Locate the cell with the specified text and output its [x, y] center coordinate. 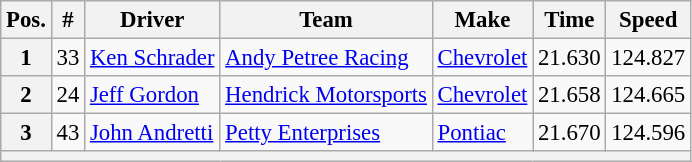
21.630 [570, 58]
33 [68, 58]
Hendrick Motorsports [326, 95]
43 [68, 133]
Make [482, 20]
124.827 [648, 58]
1 [26, 58]
Pontiac [482, 133]
Petty Enterprises [326, 133]
Driver [152, 20]
Time [570, 20]
John Andretti [152, 133]
Pos. [26, 20]
Andy Petree Racing [326, 58]
# [68, 20]
124.596 [648, 133]
Ken Schrader [152, 58]
Speed [648, 20]
24 [68, 95]
Jeff Gordon [152, 95]
2 [26, 95]
21.658 [570, 95]
Team [326, 20]
21.670 [570, 133]
124.665 [648, 95]
3 [26, 133]
